Return the (x, y) coordinate for the center point of the cell that contains the specified text.  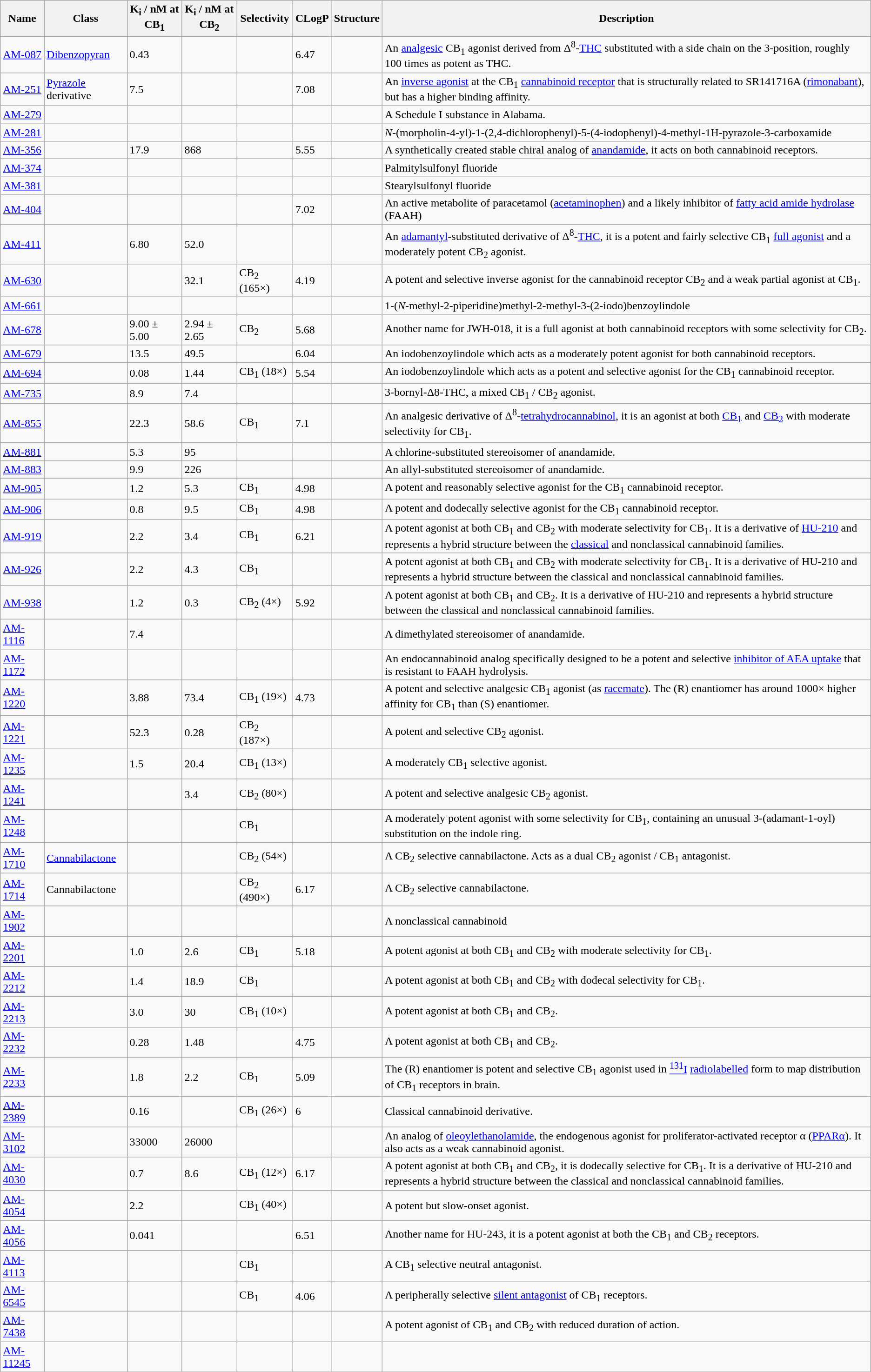
A moderately potent agonist with some selectivity for CB1, containing an unusual 3-(adamant-1-oyl) substitution on the indole ring. (627, 826)
5.68 (312, 329)
AM-279 (22, 115)
A synthetically created stable chiral analog of anandamide, it acts on both cannabinoid receptors. (627, 150)
A CB1 selective neutral antagonist. (627, 1266)
A dimethylated stereoisomer of anandamide. (627, 634)
CB2 (80×) (265, 794)
AM-855 (22, 423)
AM-694 (22, 373)
A CB2 selective cannabilactone. (627, 889)
AM-411 (22, 244)
A potent agonist at both CB1 and CB2 with dodecal selectivity for CB1. (627, 981)
CB2 (187×) (265, 732)
A potent and reasonably selective agonist for the CB1 cannabinoid receptor. (627, 489)
An allyl-substituted stereoisomer of anandamide. (627, 469)
4.73 (312, 698)
17.9 (154, 150)
Classical cannabinoid derivative. (627, 1112)
CB1 (18×) (265, 373)
A potent and selective analgesic CB1 agonist (as racemate). The (R) enantiomer has around 1000× higher affinity for CB1 than (S) enantiomer. (627, 698)
3-bornyl-Δ8-THC, a mixed CB1 / CB2 agonist. (627, 393)
5.09 (312, 1077)
26000 (209, 1142)
49.5 (209, 354)
AM-281 (22, 133)
CB2 (490×) (265, 889)
AM-906 (22, 509)
0.041 (154, 1235)
0.3 (209, 603)
CB2 (265, 329)
CB1 (40×) (265, 1205)
Another name for HU-243, it is a potent agonist at both the CB1 and CB2 receptors. (627, 1235)
AM-1714 (22, 889)
AM-881 (22, 452)
Description (627, 19)
2.6 (209, 952)
A potent agonist of CB1 and CB2 with reduced duration of action. (627, 1326)
0.08 (154, 373)
CB1 (10×) (265, 1012)
AM-2213 (22, 1012)
6.21 (312, 536)
AM-1221 (22, 732)
An endocannabinoid analog specifically designed to be a potent and selective inhibitor of AEA uptake that is resistant to FAAH hydrolysis. (627, 664)
9.9 (154, 469)
6.51 (312, 1235)
AM-404 (22, 209)
1.5 (154, 764)
8.9 (154, 393)
A potent and selective inverse agonist for the cannabinoid receptor CB2 and a weak partial agonist at CB1. (627, 280)
AM-1116 (22, 634)
9.00 ± 5.00 (154, 329)
AM-2212 (22, 981)
4.3 (209, 569)
CB1 (13×) (265, 764)
1.4 (154, 981)
Pyrazole derivative (86, 89)
Ki / nM at CB2 (209, 19)
AM-356 (22, 150)
32.1 (209, 280)
Another name for JWH-018, it is a full agonist at both cannabinoid receptors with some selectivity for CB2. (627, 329)
22.3 (154, 423)
1.44 (209, 373)
A Schedule I substance in Alabama. (627, 115)
AM-1235 (22, 764)
AM-4030 (22, 1174)
4.75 (312, 1042)
5.55 (312, 150)
A peripherally selective silent antagonist of CB1 receptors. (627, 1296)
Palmitylsulfonyl fluoride (627, 168)
AM-661 (22, 306)
Name (22, 19)
1.8 (154, 1077)
AM-4113 (22, 1266)
A potent and selective CB2 agonist. (627, 732)
1.48 (209, 1042)
52.0 (209, 244)
AM-679 (22, 354)
CB2 (4×) (265, 603)
9.5 (209, 509)
AM-2232 (22, 1042)
A potent agonist at both CB1 and CB2 with moderate selectivity for CB1. (627, 952)
7.1 (312, 423)
4.19 (312, 280)
AM-11245 (22, 1356)
58.6 (209, 423)
30 (209, 1012)
6.80 (154, 244)
20.4 (209, 764)
AM-735 (22, 393)
1.0 (154, 952)
AM-1241 (22, 794)
5.92 (312, 603)
AM-6545 (22, 1296)
An iodobenzoylindole which acts as a potent and selective agonist for the CB1 cannabinoid receptor. (627, 373)
6.47 (312, 54)
N-(morpholin-4-yl)-1-(2,4-dichlorophenyl)-5-(4-iodophenyl)-4-methyl-1H-pyrazole-3-carboxamide (627, 133)
AM-926 (22, 569)
A moderately CB1 selective agonist. (627, 764)
868 (209, 150)
0.43 (154, 54)
Stearylsulfonyl fluoride (627, 186)
AM-2201 (22, 952)
52.3 (154, 732)
226 (209, 469)
Structure (356, 19)
AM-251 (22, 89)
AM-3102 (22, 1142)
CB1 (12×) (265, 1174)
An analgesic CB1 agonist derived from Δ8-THC substituted with a side chain on the 3-position, roughly 100 times as potent as THC. (627, 54)
AM-938 (22, 603)
A potent but slow-onset agonist. (627, 1205)
AM-374 (22, 168)
18.9 (209, 981)
33000 (154, 1142)
Selectivity (265, 19)
An adamantyl-substituted derivative of Δ8-THC, it is a potent and fairly selective CB1 full agonist and a moderately potent CB2 agonist. (627, 244)
CB1 (26×) (265, 1112)
AM-905 (22, 489)
An iodobenzoylindole which acts as a moderately potent agonist for both cannabinoid receptors. (627, 354)
The (R) enantiomer is potent and selective CB1 agonist used in 131I radiolabelled form to map distribution of CB1 receptors in brain. (627, 1077)
3.88 (154, 698)
CLogP (312, 19)
An analog of oleoylethanolamide, the endogenous agonist for proliferator-activated receptor α (PPARα). It also acts as a weak cannabinoid agonist. (627, 1142)
6.04 (312, 354)
AM-4054 (22, 1205)
6 (312, 1112)
A chlorine-substituted stereoisomer of anandamide. (627, 452)
An analgesic derivative of Δ8-tetrahydrocannabinol, it is an agonist at both CB1 and CB2 with moderate selectivity for CB1. (627, 423)
AM-7438 (22, 1326)
AM-087 (22, 54)
0.16 (154, 1112)
Ki / nM at CB1 (154, 19)
An active metabolite of paracetamol (acetaminophen) and a likely inhibitor of fatty acid amide hydrolase (FAAH) (627, 209)
CB1 (19×) (265, 698)
A nonclassical cannabinoid (627, 921)
AM-1248 (22, 826)
A potent and selective analgesic CB2 agonist. (627, 794)
AM-2233 (22, 1077)
AM-1710 (22, 858)
A potent and dodecally selective agonist for the CB1 cannabinoid receptor. (627, 509)
0.8 (154, 509)
AM-1902 (22, 921)
95 (209, 452)
4.06 (312, 1296)
Class (86, 19)
AM-919 (22, 536)
AM-1172 (22, 664)
5.54 (312, 373)
0.7 (154, 1174)
73.4 (209, 698)
5.18 (312, 952)
A CB2 selective cannabilactone. Acts as a dual CB2 agonist / CB1 antagonist. (627, 858)
Dibenzopyran (86, 54)
AM-2389 (22, 1112)
AM-678 (22, 329)
AM-1220 (22, 698)
7.08 (312, 89)
3.0 (154, 1012)
CB2 (165×) (265, 280)
2.94 ± 2.65 (209, 329)
AM-381 (22, 186)
AM-630 (22, 280)
AM-4056 (22, 1235)
An inverse agonist at the CB1 cannabinoid receptor that is structurally related to SR141716A (rimonabant), but has a higher binding affinity. (627, 89)
1-(N-methyl-2-piperidine)methyl-2-methyl-3-(2-iodo)benzoylindole (627, 306)
13.5 (154, 354)
8.6 (209, 1174)
AM-883 (22, 469)
7.5 (154, 89)
7.02 (312, 209)
CB2 (54×) (265, 858)
